Extract the [x, y] coordinate from the center of the cell holding the provided text.  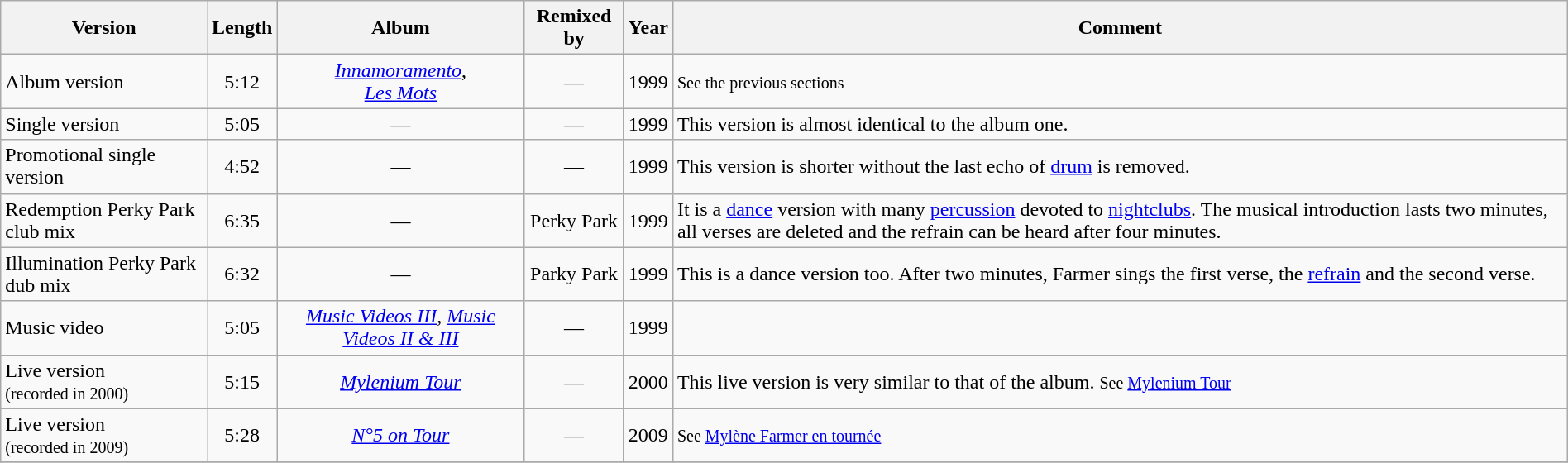
Music Videos III, Music Videos II & III [400, 327]
N°5 on Tour [400, 435]
Live version (recorded in 2000) [104, 382]
Parky Park [574, 274]
Remixed by [574, 28]
Music video [104, 327]
Version [104, 28]
This version is almost identical to the album one. [1120, 124]
5:28 [241, 435]
Perky Park [574, 220]
This live version is very similar to that of the album. See Mylenium Tour [1120, 382]
5:15 [241, 382]
5:12 [241, 81]
Redemption Perky Park club mix [104, 220]
Album version [104, 81]
6:32 [241, 274]
Length [241, 28]
4:52 [241, 167]
Innamoramento, Les Mots [400, 81]
See Mylène Farmer en tournée [1120, 435]
This version is shorter without the last echo of drum is removed. [1120, 167]
Comment [1120, 28]
2009 [648, 435]
6:35 [241, 220]
Single version [104, 124]
Promotional single version [104, 167]
Year [648, 28]
Mylenium Tour [400, 382]
Album [400, 28]
This is a dance version too. After two minutes, Farmer sings the first verse, the refrain and the second verse. [1120, 274]
2000 [648, 382]
Live version (recorded in 2009) [104, 435]
Illumination Perky Park dub mix [104, 274]
See the previous sections [1120, 81]
